For the text-containing cell, return its midpoint in (x, y) coordinate format. 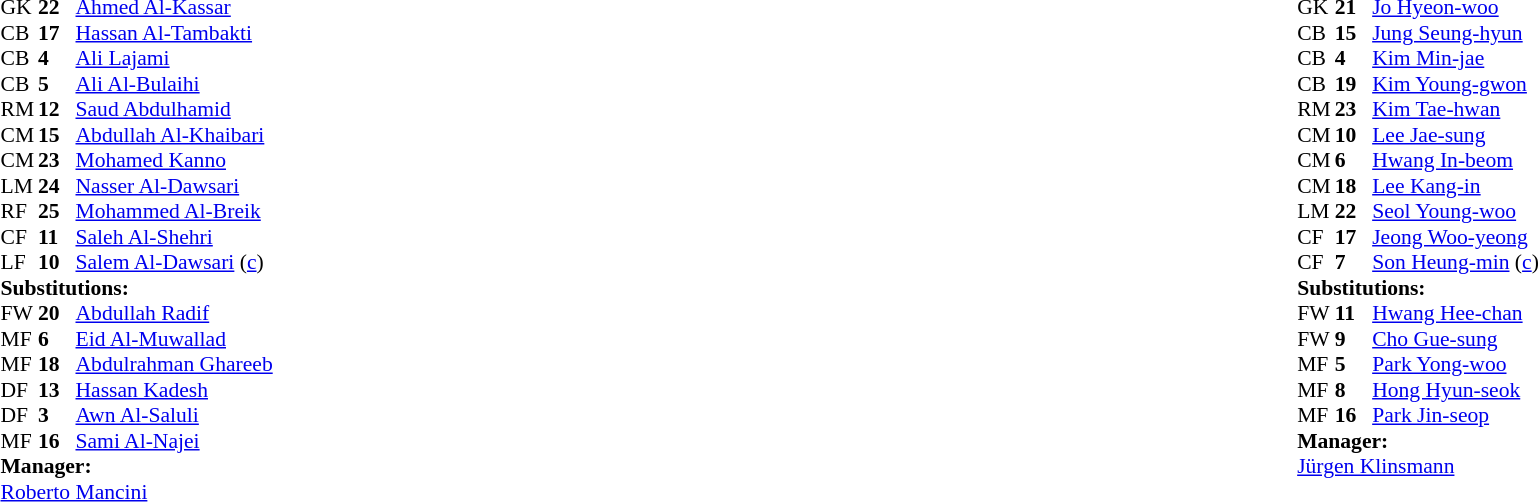
22 (1354, 211)
Saleh Al-Shehri (174, 237)
20 (57, 313)
Nasser Al-Dawsari (174, 186)
Mohamed Kanno (174, 161)
Manager: (136, 467)
Eid Al-Muwallad (174, 339)
Sami Al-Najei (174, 441)
Abdullah Al-Khaibari (174, 135)
RF (19, 211)
13 (57, 390)
Ali Lajami (174, 59)
Mohammed Al-Breik (174, 211)
Abdullah Radif (174, 313)
Abdulrahman Ghareeb (174, 365)
Saud Abdulhamid (174, 109)
12 (57, 109)
3 (57, 415)
8 (1354, 390)
7 (1354, 263)
25 (57, 211)
Salem Al-Dawsari (c) (174, 263)
Ali Al-Bulaihi (174, 84)
Awn Al-Saluli (174, 415)
24 (57, 186)
LF (19, 263)
19 (1354, 84)
Hassan Al-Tambakti (174, 33)
Substitutions: (136, 288)
Hassan Kadesh (174, 390)
9 (1354, 339)
